Find where the given text appears and provide that cell's center as [x, y] coordinate. 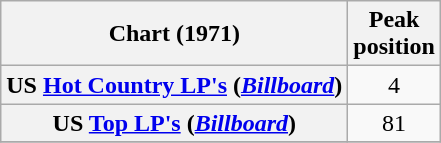
US Hot Country LP's (Billboard) [174, 85]
4 [394, 85]
81 [394, 123]
Peakposition [394, 34]
Chart (1971) [174, 34]
US Top LP's (Billboard) [174, 123]
